Identify which cell holds the provided text, then report its [x, y] central coordinate. 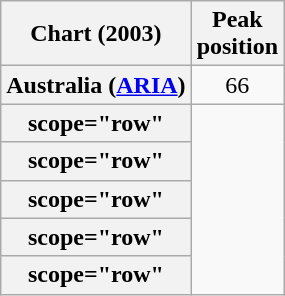
Chart (2003) [96, 34]
66 [237, 85]
Australia (ARIA) [96, 85]
Peakposition [237, 34]
